Pinpoint the cell where the given text exists, returning its (X, Y) midpoint coordinate. 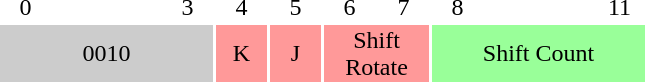
J (296, 54)
0010 (106, 54)
K (242, 54)
Shift Rotate (376, 54)
Shift Count (538, 54)
